Identify which cell holds the provided text, then report its [X, Y] central coordinate. 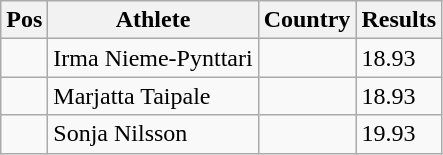
Pos [24, 20]
Results [399, 20]
Marjatta Taipale [153, 96]
Irma Nieme-Pynttari [153, 58]
Sonja Nilsson [153, 134]
19.93 [399, 134]
Athlete [153, 20]
Country [307, 20]
